From the cell containing the given text, extract its center point as (x, y) coordinate. 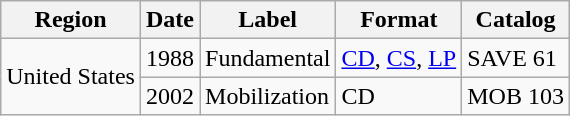
Region (71, 20)
United States (71, 77)
Date (170, 20)
CD, CS, LP (399, 58)
Label (268, 20)
Catalog (516, 20)
MOB 103 (516, 96)
2002 (170, 96)
SAVE 61 (516, 58)
Format (399, 20)
Fundamental (268, 58)
CD (399, 96)
Mobilization (268, 96)
1988 (170, 58)
